Return (X, Y) of the center of cell containing provided text 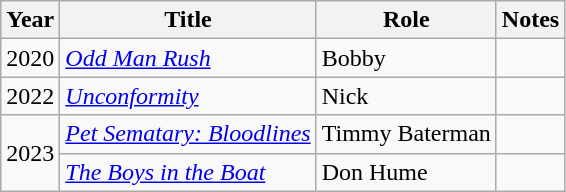
2023 (30, 153)
Nick (406, 96)
Unconformity (188, 96)
Pet Sematary: Bloodlines (188, 134)
Notes (530, 20)
Role (406, 20)
2022 (30, 96)
2020 (30, 58)
The Boys in the Boat (188, 172)
Bobby (406, 58)
Year (30, 20)
Don Hume (406, 172)
Timmy Baterman (406, 134)
Odd Man Rush (188, 58)
Title (188, 20)
